Determine the [x, y] coordinate at the center of the cell enclosing the given text.  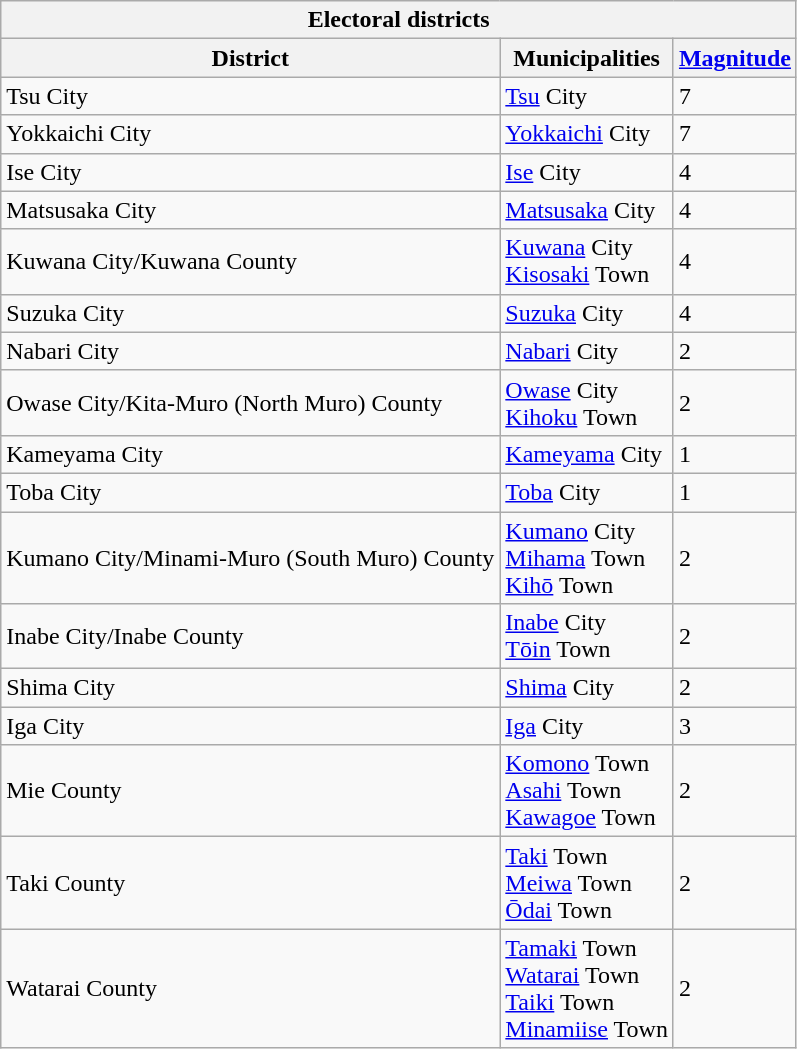
Inabe CityTōin Town [587, 636]
Taki TownMeiwa TownŌdai Town [587, 883]
Inabe City/Inabe County [250, 636]
District [250, 58]
Kumano CityMihama TownKihō Town [587, 558]
3 [734, 726]
Mie County [250, 791]
Taki County [250, 883]
Komono TownAsahi TownKawagoe Town [587, 791]
Watarai County [250, 988]
Magnitude [734, 58]
Kumano City/Minami-Muro (South Muro) County [250, 558]
Electoral districts [399, 20]
Kuwana CityKisosaki Town [587, 262]
Municipalities [587, 58]
Tamaki TownWatarai TownTaiki TownMinamiise Town [587, 988]
Owase CityKihoku Town [587, 402]
Owase City/Kita-Muro (North Muro) County [250, 402]
Kuwana City/Kuwana County [250, 262]
